Locate the cell with the specified text and output its (x, y) center coordinate. 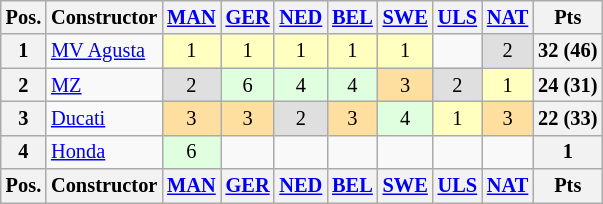
MV Agusta (104, 51)
22 (33) (568, 118)
24 (31) (568, 85)
32 (46) (568, 51)
Ducati (104, 118)
Honda (104, 152)
MZ (104, 85)
